From the cell containing the given text, extract its center point as (x, y) coordinate. 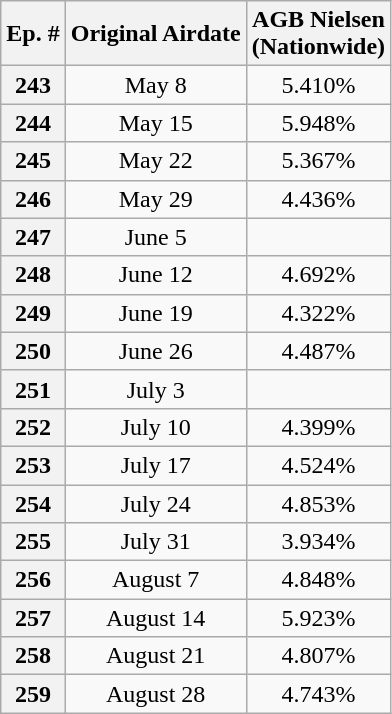
July 31 (156, 542)
July 3 (156, 389)
244 (33, 123)
250 (33, 351)
4.399% (318, 427)
June 12 (156, 275)
May 15 (156, 123)
4.692% (318, 275)
252 (33, 427)
256 (33, 580)
4.807% (318, 656)
249 (33, 313)
August 28 (156, 694)
August 21 (156, 656)
4.524% (318, 465)
5.948% (318, 123)
4.853% (318, 503)
May 22 (156, 161)
5.410% (318, 85)
255 (33, 542)
4.322% (318, 313)
July 24 (156, 503)
253 (33, 465)
4.436% (318, 199)
243 (33, 85)
259 (33, 694)
5.923% (318, 618)
251 (33, 389)
August 14 (156, 618)
Ep. # (33, 34)
Original Airdate (156, 34)
4.743% (318, 694)
May 29 (156, 199)
254 (33, 503)
July 10 (156, 427)
246 (33, 199)
247 (33, 237)
258 (33, 656)
4.487% (318, 351)
3.934% (318, 542)
257 (33, 618)
June 5 (156, 237)
August 7 (156, 580)
248 (33, 275)
4.848% (318, 580)
July 17 (156, 465)
AGB Nielsen(Nationwide) (318, 34)
June 19 (156, 313)
June 26 (156, 351)
5.367% (318, 161)
May 8 (156, 85)
245 (33, 161)
